Capture the cell that displays the provided text and extract its [x, y] central coordinate. 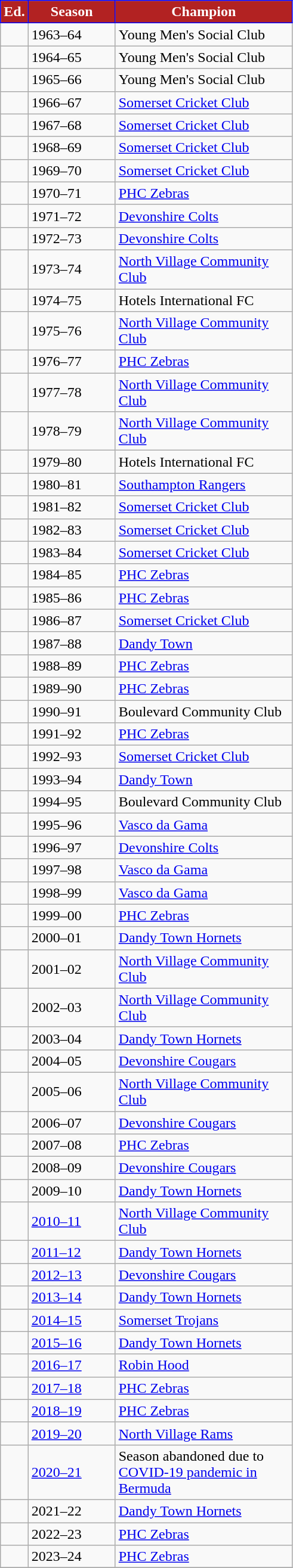
1990–91 [72, 711]
1976–77 [72, 362]
2021–22 [72, 1511]
2023–24 [72, 1557]
1978–79 [72, 431]
2008–09 [72, 1168]
Ed. [14, 12]
1992–93 [72, 757]
1988–89 [72, 666]
1974–75 [72, 300]
1966–67 [72, 103]
1984–85 [72, 575]
1993–94 [72, 780]
1997–98 [72, 870]
1986–87 [72, 620]
1996–97 [72, 847]
2007–08 [72, 1145]
1972–73 [72, 238]
2017–18 [72, 1388]
1975–76 [72, 331]
2005–06 [72, 1092]
North Village Rams [203, 1433]
1982–83 [72, 530]
2006–07 [72, 1122]
2013–14 [72, 1297]
2012–13 [72, 1275]
Somerset Trojans [203, 1320]
1994–95 [72, 802]
1969–70 [72, 170]
1987–88 [72, 643]
2003–04 [72, 1038]
1965–66 [72, 80]
2010–11 [72, 1222]
2018–19 [72, 1411]
1977–78 [72, 392]
Robin Hood [203, 1365]
1995–96 [72, 825]
1991–92 [72, 734]
2000–01 [72, 938]
2016–17 [72, 1365]
2004–05 [72, 1061]
1970–71 [72, 193]
2001–02 [72, 969]
1999–00 [72, 915]
1971–72 [72, 216]
1979–80 [72, 462]
1980–81 [72, 485]
2011–12 [72, 1252]
1989–90 [72, 688]
Season abandoned due to COVID-19 pandemic in Bermuda [203, 1472]
1983–84 [72, 552]
1998–99 [72, 893]
1985–86 [72, 598]
2014–15 [72, 1320]
1968–69 [72, 148]
2015–16 [72, 1343]
1963–64 [72, 35]
1967–68 [72, 125]
Southampton Rangers [203, 485]
Champion [203, 12]
1964–65 [72, 57]
2002–03 [72, 1007]
2019–20 [72, 1433]
Season [72, 12]
1973–74 [72, 269]
1981–82 [72, 507]
2022–23 [72, 1533]
2020–21 [72, 1472]
2009–10 [72, 1191]
